Extract the [X, Y] coordinate from the center of the cell holding the provided text.  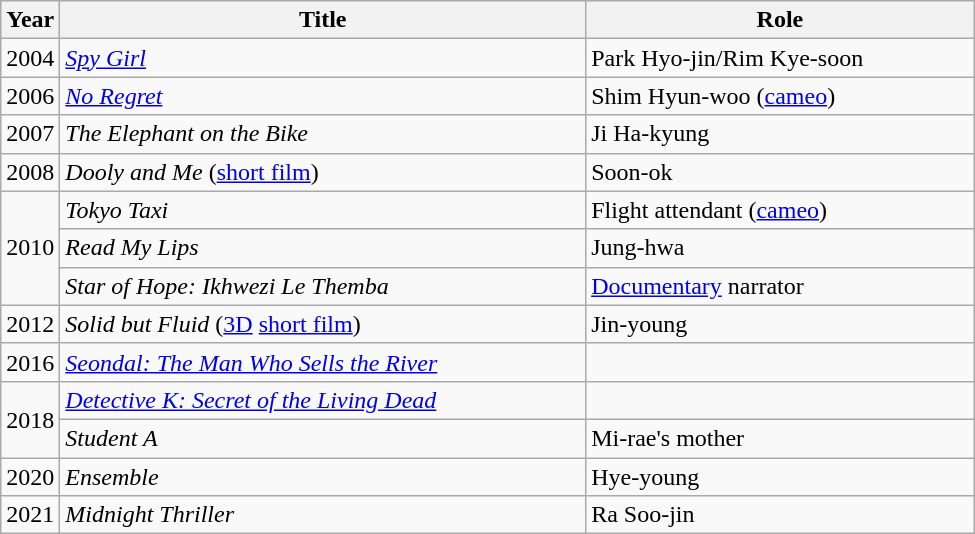
Documentary narrator [780, 286]
Flight attendant (cameo) [780, 210]
Ensemble [323, 477]
Ra Soo-jin [780, 515]
Shim Hyun-woo (cameo) [780, 96]
Year [30, 20]
Seondal: The Man Who Sells the River [323, 362]
2010 [30, 248]
Detective K: Secret of the Living Dead [323, 400]
Hye-young [780, 477]
The Elephant on the Bike [323, 134]
Read My Lips [323, 248]
Star of Hope: Ikhwezi Le Themba [323, 286]
2018 [30, 419]
Jin-young [780, 324]
Midnight Thriller [323, 515]
Spy Girl [323, 58]
Mi-rae's mother [780, 438]
2020 [30, 477]
2007 [30, 134]
Dooly and Me (short film) [323, 172]
Role [780, 20]
Soon-ok [780, 172]
2004 [30, 58]
2006 [30, 96]
2012 [30, 324]
Tokyo Taxi [323, 210]
2008 [30, 172]
2021 [30, 515]
Solid but Fluid (3D short film) [323, 324]
No Regret [323, 96]
Ji Ha-kyung [780, 134]
Student A [323, 438]
Park Hyo-jin/Rim Kye-soon [780, 58]
Jung-hwa [780, 248]
2016 [30, 362]
Title [323, 20]
